Detect which cell encompasses the target text, then output its [x, y] center coordinate. 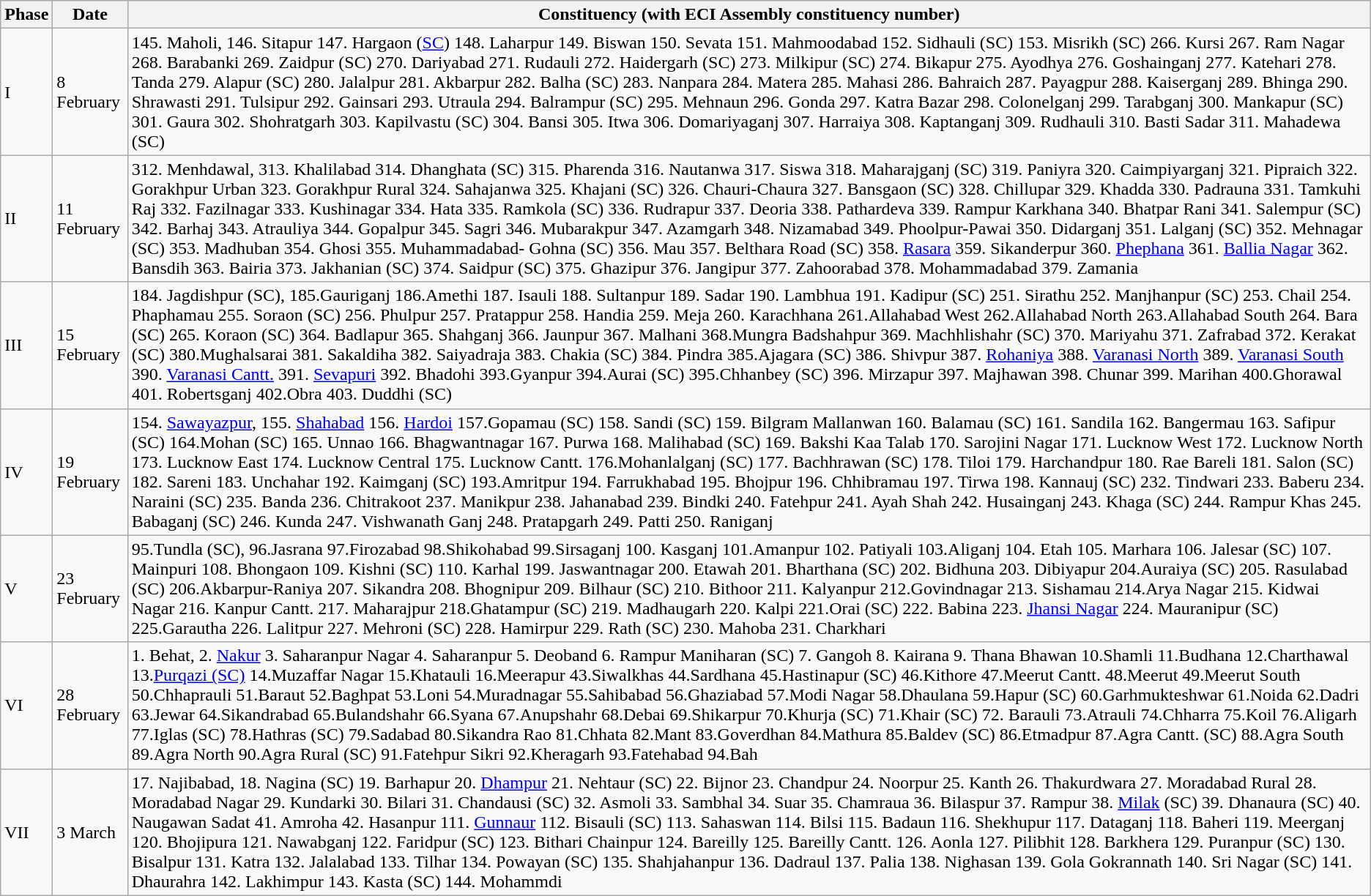
IV [26, 471]
11 February [90, 218]
III [26, 346]
19 February [90, 471]
28 February [90, 706]
8 February [90, 92]
Phase [26, 15]
Constituency (with ECI Assembly constituency number) [748, 15]
VII [26, 832]
3 March [90, 832]
23 February [90, 589]
II [26, 218]
Date [90, 15]
V [26, 589]
I [26, 92]
15 February [90, 346]
VI [26, 706]
